Search for the cell housing the specified text and yield its [X, Y] center coordinate. 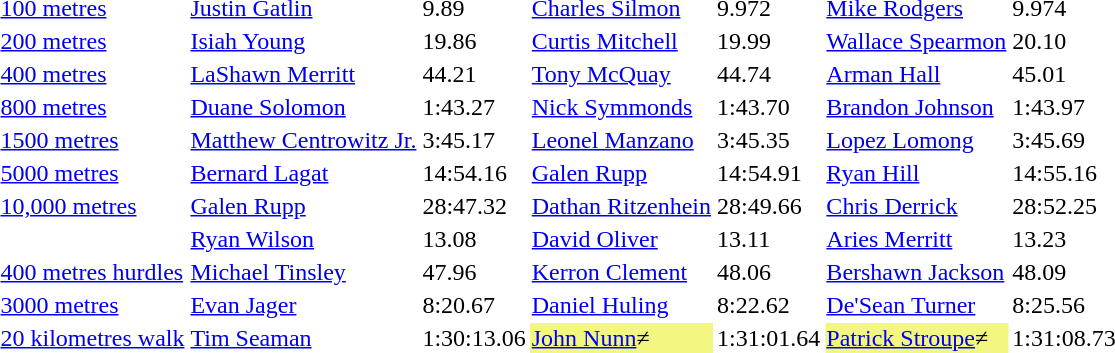
Curtis Mitchell [621, 41]
8:22.62 [769, 305]
Tim Seaman [304, 338]
Leonel Manzano [621, 140]
Bershawn Jackson [916, 272]
Ryan Hill [916, 173]
1:31:01.64 [769, 338]
47.96 [474, 272]
Aries Merritt [916, 239]
1:43.27 [474, 107]
28:47.32 [474, 206]
Daniel Huling [621, 305]
1:43.70 [769, 107]
Michael Tinsley [304, 272]
Arman Hall [916, 74]
Dathan Ritzenhein [621, 206]
3:45.17 [474, 140]
19.99 [769, 41]
Wallace Spearmon [916, 41]
Tony McQuay [621, 74]
44.74 [769, 74]
8:20.67 [474, 305]
13.08 [474, 239]
14:54.16 [474, 173]
48.06 [769, 272]
Nick Symmonds [621, 107]
John Nunn≠ [621, 338]
Chris Derrick [916, 206]
Ryan Wilson [304, 239]
Lopez Lomong [916, 140]
De'Sean Turner [916, 305]
1:30:13.06 [474, 338]
Kerron Clement [621, 272]
Evan Jager [304, 305]
13.11 [769, 239]
Brandon Johnson [916, 107]
David Oliver [621, 239]
44.21 [474, 74]
28:49.66 [769, 206]
Matthew Centrowitz Jr. [304, 140]
3:45.35 [769, 140]
Bernard Lagat [304, 173]
LaShawn Merritt [304, 74]
Isiah Young [304, 41]
14:54.91 [769, 173]
Patrick Stroupe≠ [916, 338]
Duane Solomon [304, 107]
19.86 [474, 41]
